Determine the [x, y] coordinate at the center of the cell enclosing the given text.  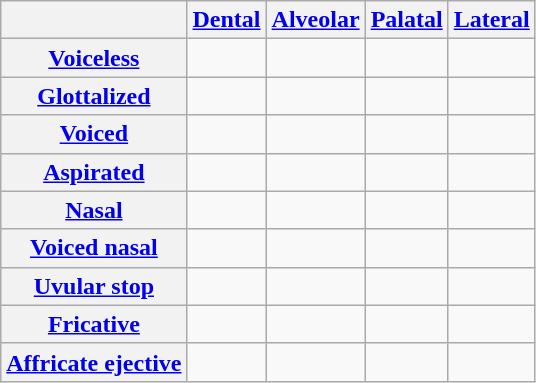
Affricate ejective [94, 362]
Voiceless [94, 58]
Uvular stop [94, 286]
Voiced nasal [94, 248]
Voiced [94, 134]
Alveolar [316, 20]
Lateral [492, 20]
Nasal [94, 210]
Fricative [94, 324]
Dental [226, 20]
Glottalized [94, 96]
Aspirated [94, 172]
Palatal [406, 20]
